Extract the (x, y) coordinate from the center of the cell holding the provided text.  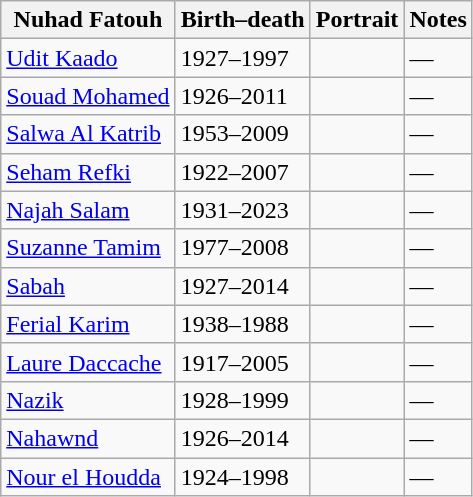
Nahawnd (88, 438)
1927–2014 (242, 286)
1926–2014 (242, 438)
Suzanne Tamim (88, 248)
Nazik (88, 400)
1924–1998 (242, 477)
1931–2023 (242, 210)
1938–1988 (242, 324)
Seham Refki (88, 172)
Sabah (88, 286)
1917–2005 (242, 362)
Portrait (357, 20)
Birth–death (242, 20)
Salwa Al Katrib (88, 134)
1922–2007 (242, 172)
1953–2009 (242, 134)
Notes (438, 20)
Nour el Houdda (88, 477)
Najah Salam (88, 210)
Nuhad Fatouh (88, 20)
Udit Kaado (88, 58)
Souad Mohamed (88, 96)
1928–1999 (242, 400)
Laure Daccache (88, 362)
1927–1997 (242, 58)
Ferial Karim (88, 324)
1977–2008 (242, 248)
1926–2011 (242, 96)
